From the cell containing the given text, extract its center point as [X, Y] coordinate. 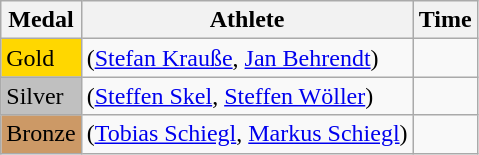
(Tobias Schiegl, Markus Schiegl) [247, 134]
(Steffen Skel, Steffen Wöller) [247, 96]
Bronze [41, 134]
Medal [41, 20]
Athlete [247, 20]
(Stefan Krauße, Jan Behrendt) [247, 58]
Gold [41, 58]
Silver [41, 96]
Time [445, 20]
